Detect which cell encompasses the target text, then output its (X, Y) center coordinate. 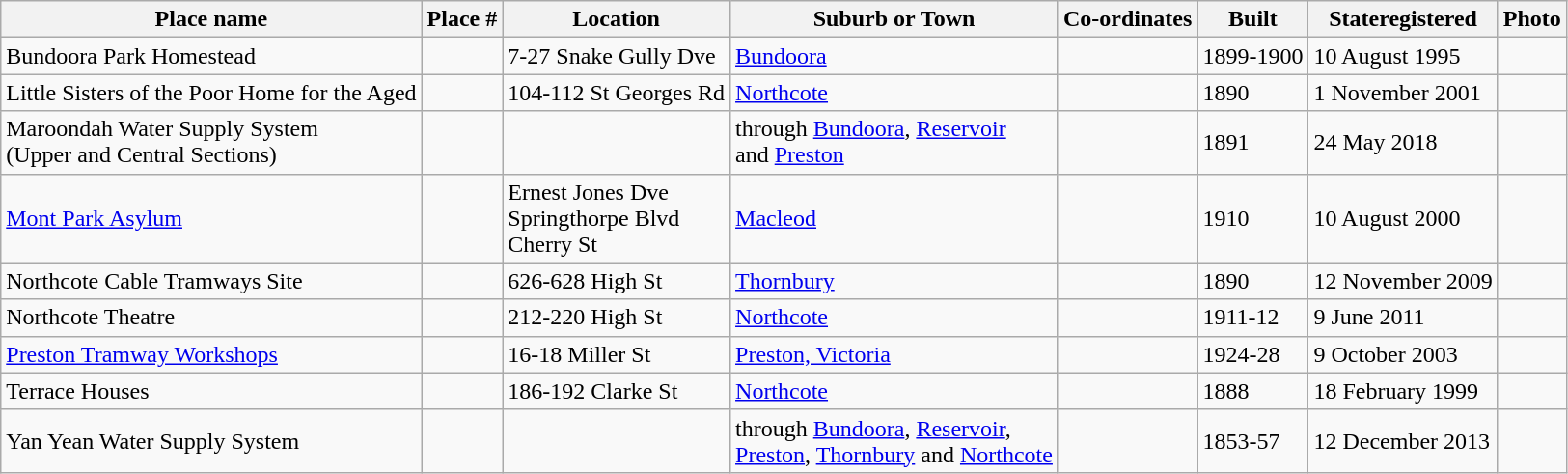
1924-28 (1252, 354)
10 August 2000 (1403, 218)
Place name (211, 19)
9 October 2003 (1403, 354)
Bundoora (894, 56)
Northcote Theatre (211, 318)
Stateregistered (1403, 19)
Preston Tramway Workshops (211, 354)
through Bundoora, Reservoir and Preston (894, 143)
12 December 2013 (1403, 440)
10 August 1995 (1403, 56)
Suburb or Town (894, 19)
1888 (1252, 391)
through Bundoora, Reservoir, Preston, Thornbury and Northcote (894, 440)
104-112 St Georges Rd (617, 93)
1910 (1252, 218)
12 November 2009 (1403, 281)
7-27 Snake Gully Dve (617, 56)
9 June 2011 (1403, 318)
186-192 Clarke St (617, 391)
1853-57 (1252, 440)
Bundoora Park Homestead (211, 56)
Built (1252, 19)
212-220 High St (617, 318)
1911-12 (1252, 318)
626-628 High St (617, 281)
Ernest Jones DveSpringthorpe BlvdCherry St (617, 218)
16-18 Miller St (617, 354)
Co-ordinates (1127, 19)
Place # (462, 19)
Northcote Cable Tramways Site (211, 281)
Thornbury (894, 281)
Mont Park Asylum (211, 218)
Macleod (894, 218)
18 February 1999 (1403, 391)
1891 (1252, 143)
Yan Yean Water Supply System (211, 440)
Terrace Houses (211, 391)
Location (617, 19)
Maroondah Water Supply System(Upper and Central Sections) (211, 143)
1 November 2001 (1403, 93)
24 May 2018 (1403, 143)
Little Sisters of the Poor Home for the Aged (211, 93)
1899-1900 (1252, 56)
Preston, Victoria (894, 354)
Photo (1532, 19)
